Detect which cell encompasses the target text, then output its [X, Y] center coordinate. 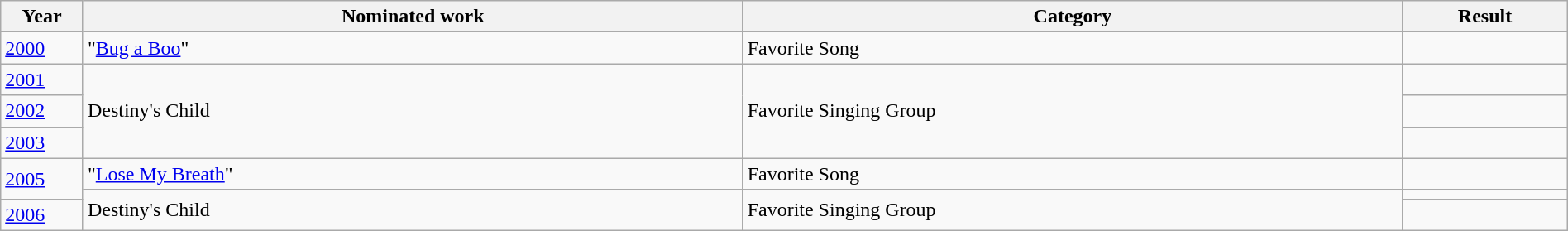
"Lose My Breath" [413, 174]
2002 [42, 111]
Nominated work [413, 17]
2001 [42, 79]
2000 [42, 48]
Year [42, 17]
2005 [42, 179]
Category [1073, 17]
2006 [42, 214]
2003 [42, 142]
Result [1485, 17]
"Bug a Boo" [413, 48]
